From the cell containing the given text, extract its center point as [x, y] coordinate. 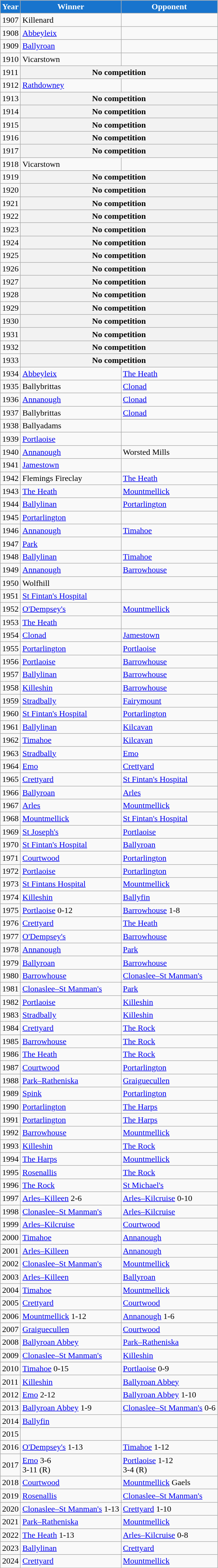
1957 [10, 675]
2024 [10, 1561]
2009 [10, 1355]
St Fintans Hospital [71, 884]
Rathdowney [71, 85]
2003 [10, 1277]
1966 [10, 792]
1993 [10, 1146]
Emo 3-6 3-11 (R) [71, 1465]
1918 [10, 164]
Fairymount [169, 701]
Portlaoise 1-12 3-4 (R) [169, 1465]
1948 [10, 557]
1938 [10, 426]
Arles–Killeen 2-6 [71, 1198]
1939 [10, 439]
Crettyard 1-10 [169, 1509]
Clonaslee–St Manman's 0-6 [169, 1408]
1933 [10, 360]
1989 [10, 1094]
2016 [10, 1447]
Killenard [71, 20]
1930 [10, 321]
Arles–Kilcruise 0-8 [169, 1535]
1929 [10, 308]
Year [10, 7]
1915 [10, 125]
O'Dempsey's 1-13 [71, 1447]
The Heath 1-13 [71, 1535]
1926 [10, 269]
1919 [10, 177]
Spink [71, 1094]
1922 [10, 216]
1990 [10, 1107]
2020 [10, 1509]
1923 [10, 229]
1917 [10, 151]
1979 [10, 963]
1914 [10, 111]
2001 [10, 1251]
1921 [10, 203]
1927 [10, 282]
Clonaslee–St Manman's 1-13 [71, 1509]
1940 [10, 452]
1910 [10, 59]
1913 [10, 98]
St Joseph's [71, 832]
1943 [10, 491]
Mountmellick Gaels [169, 1483]
Timahoe 0-15 [71, 1368]
1985 [10, 1041]
1978 [10, 949]
1946 [10, 530]
1964 [10, 766]
1952 [10, 609]
1937 [10, 413]
1954 [10, 635]
1970 [10, 845]
Portlaoise 0-9 [169, 1368]
1961 [10, 727]
1997 [10, 1198]
1951 [10, 596]
2011 [10, 1382]
1950 [10, 583]
1982 [10, 1002]
2006 [10, 1316]
1932 [10, 347]
1953 [10, 622]
1920 [10, 190]
1973 [10, 884]
2017 [10, 1465]
1949 [10, 570]
Ballyroan Abbey 1-9 [71, 1408]
1983 [10, 1015]
1934 [10, 373]
1980 [10, 976]
2015 [10, 1434]
1936 [10, 400]
Barrowhouse 1-8 [169, 910]
1959 [10, 701]
1998 [10, 1211]
2005 [10, 1303]
1967 [10, 806]
1924 [10, 243]
1972 [10, 871]
2012 [10, 1395]
1984 [10, 1028]
1994 [10, 1159]
1981 [10, 989]
1999 [10, 1225]
1911 [10, 72]
1974 [10, 897]
2008 [10, 1342]
1995 [10, 1172]
1941 [10, 465]
2004 [10, 1290]
Worsted Mills [169, 452]
1928 [10, 295]
2019 [10, 1496]
1955 [10, 648]
1975 [10, 910]
Mountmellick 1-12 [71, 1316]
2023 [10, 1548]
1956 [10, 662]
1996 [10, 1185]
1925 [10, 256]
1960 [10, 714]
1908 [10, 33]
Arles–Kilcruise 0-10 [169, 1198]
1916 [10, 138]
2002 [10, 1264]
1988 [10, 1081]
1909 [10, 46]
2007 [10, 1329]
1991 [10, 1120]
Emo 2-12 [71, 1395]
1968 [10, 819]
Ballyadams [71, 426]
2000 [10, 1238]
1976 [10, 923]
1947 [10, 544]
Opponent [169, 7]
1945 [10, 517]
Annanough 1-6 [169, 1316]
1969 [10, 832]
2022 [10, 1535]
1935 [10, 387]
1971 [10, 858]
Wolfhill [71, 583]
1912 [10, 85]
1992 [10, 1133]
St Michael's [169, 1185]
2018 [10, 1483]
2010 [10, 1368]
1987 [10, 1067]
1931 [10, 334]
Flemings Fireclay [71, 478]
2021 [10, 1522]
1986 [10, 1054]
1977 [10, 936]
Portlaoise 0-12 [71, 910]
2013 [10, 1408]
1944 [10, 504]
Ballyroan Abbey 1-10 [169, 1395]
1958 [10, 688]
2014 [10, 1421]
1963 [10, 753]
1962 [10, 740]
1942 [10, 478]
Timahoe 1-12 [169, 1447]
Winner [71, 7]
1965 [10, 779]
1907 [10, 20]
